Output the [x, y] coordinate of the center of the cell containing the given text.  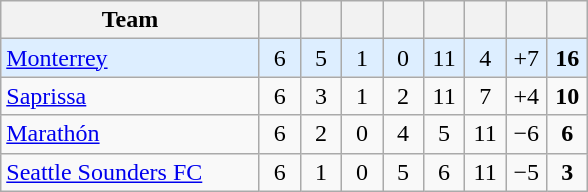
10 [568, 96]
+7 [526, 58]
Saprissa [130, 96]
Seattle Sounders FC [130, 172]
16 [568, 58]
7 [486, 96]
Team [130, 20]
−5 [526, 172]
Marathón [130, 134]
Monterrey [130, 58]
−6 [526, 134]
+4 [526, 96]
